Find where the given text appears and provide that cell's center as [X, Y] coordinate. 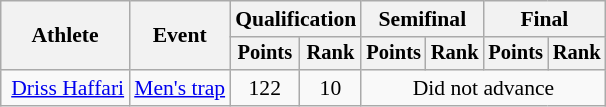
Driss Haffari [65, 88]
Athlete [65, 36]
Qualification [296, 19]
Men's trap [180, 88]
Event [180, 36]
Semifinal [422, 19]
10 [330, 88]
Did not advance [483, 88]
122 [264, 88]
Final [544, 19]
